Find where the given text appears and provide that cell's center as (x, y) coordinate. 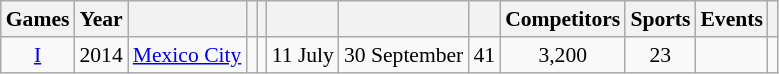
Games (38, 19)
Events (731, 19)
Sports (660, 19)
11 July (303, 55)
2014 (100, 55)
Mexico City (188, 55)
30 September (404, 55)
Competitors (562, 19)
3,200 (562, 55)
41 (484, 55)
Year (100, 19)
23 (660, 55)
I (38, 55)
